Extract the (x, y) coordinate from the center of the cell holding the provided text.  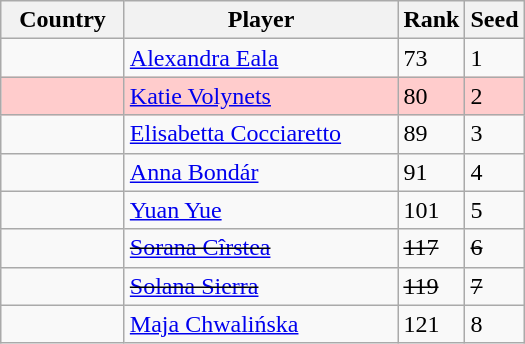
1 (494, 58)
3 (494, 134)
73 (432, 58)
Yuan Yue (261, 210)
Maja Chwalińska (261, 324)
2 (494, 96)
4 (494, 172)
Sorana Cîrstea (261, 248)
91 (432, 172)
5 (494, 210)
89 (432, 134)
Katie Volynets (261, 96)
Seed (494, 20)
Country (63, 20)
119 (432, 286)
101 (432, 210)
117 (432, 248)
121 (432, 324)
80 (432, 96)
Player (261, 20)
Rank (432, 20)
6 (494, 248)
8 (494, 324)
Anna Bondár (261, 172)
Solana Sierra (261, 286)
Alexandra Eala (261, 58)
Elisabetta Cocciaretto (261, 134)
7 (494, 286)
